Provide the [X, Y] coordinate of the cell's center where the given text is located.  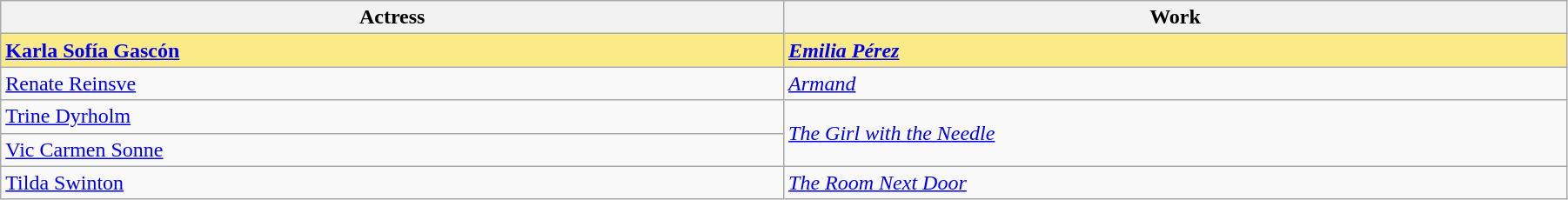
The Room Next Door [1176, 183]
Work [1176, 17]
Vic Carmen Sonne [392, 150]
Emilia Pérez [1176, 50]
Tilda Swinton [392, 183]
Actress [392, 17]
The Girl with the Needle [1176, 133]
Renate Reinsve [392, 83]
Trine Dyrholm [392, 117]
Armand [1176, 83]
Karla Sofía Gascón [392, 50]
